Return [X, Y] of the center of cell containing provided text 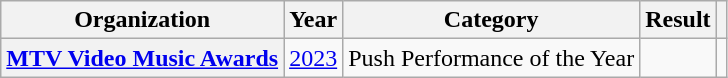
Year [314, 20]
Organization [142, 20]
2023 [314, 58]
Category [492, 20]
Result [678, 20]
MTV Video Music Awards [142, 58]
Push Performance of the Year [492, 58]
